Capture the cell that displays the provided text and extract its (x, y) central coordinate. 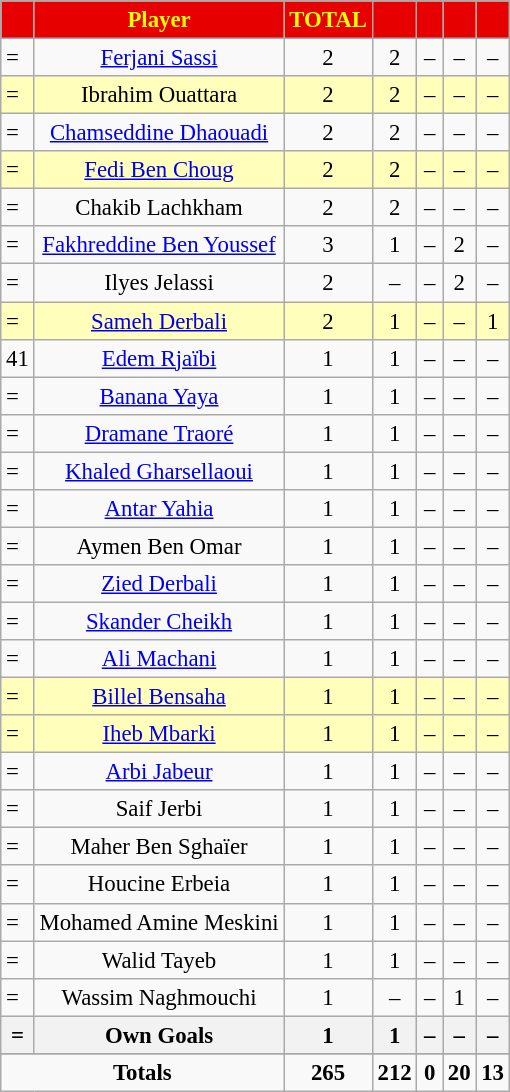
Edem Rjaïbi (159, 358)
Fakhreddine Ben Youssef (159, 245)
Ali Machani (159, 659)
Billel Bensaha (159, 697)
Totals (142, 1073)
41 (18, 358)
Walid Tayeb (159, 960)
Banana Yaya (159, 396)
212 (394, 1073)
Maher Ben Sghaïer (159, 847)
Dramane Traoré (159, 433)
Own Goals (159, 1035)
Zied Derbali (159, 584)
Ferjani Sassi (159, 58)
Iheb Mbarki (159, 734)
Saif Jerbi (159, 809)
Mohamed Amine Meskini (159, 922)
13 (492, 1073)
Fedi Ben Choug (159, 170)
Chamseddine Dhaouadi (159, 133)
Ibrahim Ouattara (159, 95)
Ilyes Jelassi (159, 283)
Aymen Ben Omar (159, 546)
Arbi Jabeur (159, 772)
Houcine Erbeia (159, 885)
Chakib Lachkham (159, 208)
Player (159, 20)
Skander Cheikh (159, 621)
0 (430, 1073)
Sameh Derbali (159, 321)
20 (460, 1073)
TOTAL (328, 20)
Khaled Gharsellaoui (159, 471)
Antar Yahia (159, 509)
Wassim Naghmouchi (159, 997)
265 (328, 1073)
3 (328, 245)
